Provide the [x, y] coordinate of the cell's center where the given text is located.  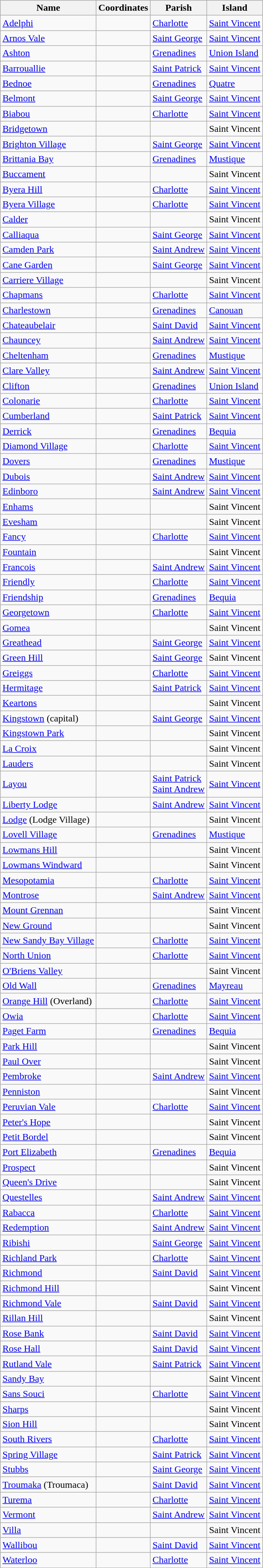
Stubbs [48, 1470]
Dovers [48, 461]
Chapmans [48, 295]
Rose Bank [48, 1333]
Troumaka (Troumaca) [48, 1485]
Port Elizabeth [48, 1152]
Enhams [48, 507]
Paget Farm [48, 1031]
Ribishi [48, 1243]
Greiggs [48, 673]
Lovell Village [48, 835]
Wallibou [48, 1545]
Old Wall [48, 986]
Bednoe [48, 83]
South Rivers [48, 1439]
Richmond Hill [48, 1288]
Mayreau [235, 986]
Derrick [48, 431]
Cheltenham [48, 355]
Gomea [48, 627]
Waterloo [48, 1560]
Lauders [48, 764]
Turema [48, 1500]
Rose Hall [48, 1348]
Parish [179, 8]
Sans Souci [48, 1394]
Orange Hill (Overland) [48, 1001]
Lodge (Lodge Village) [48, 820]
Keartons [48, 703]
Petit Bordel [48, 1137]
Buccament [48, 174]
Rutland Vale [48, 1364]
Calliaqua [48, 235]
Hermitage [48, 688]
Clifton [48, 386]
Kingstown Park [48, 733]
La Croix [48, 748]
Clare Valley [48, 370]
Coordinates [123, 8]
Paul Over [48, 1061]
Kingstown (capital) [48, 718]
Rabacca [48, 1213]
Biabou [48, 114]
Peter's Hope [48, 1122]
Montrose [48, 895]
Lowmans Windward [48, 865]
Sandy Bay [48, 1379]
Fancy [48, 537]
Fountain [48, 552]
Peruvian Vale [48, 1107]
Edinboro [48, 492]
Evesham [48, 522]
Georgetown [48, 612]
Arnos Vale [48, 38]
Friendship [48, 597]
Byera Village [48, 204]
Greathead [48, 642]
Penniston [48, 1092]
Calder [48, 220]
Owia [48, 1016]
New Sandy Bay Village [48, 941]
Barrouallie [48, 68]
Cumberland [48, 416]
Adelphi [48, 23]
Francois [48, 567]
Colonarie [48, 401]
Pembroke [48, 1076]
Dubois [48, 476]
O'Briens Valley [48, 971]
Island [235, 8]
Name [48, 8]
Friendly [48, 582]
Mount Grennan [48, 910]
Layou [48, 784]
Spring Village [48, 1454]
Belmont [48, 98]
New Ground [48, 926]
Ashton [48, 53]
Saint PatrickSaint Andrew [179, 784]
Queen's Drive [48, 1182]
Park Hill [48, 1046]
Villa [48, 1530]
Vermont [48, 1515]
Canouan [235, 310]
Lowmans Hill [48, 850]
North Union [48, 956]
Prospect [48, 1167]
Carriere Village [48, 280]
Richmond Vale [48, 1303]
Richmond [48, 1273]
Bridgetown [48, 129]
Green Hill [48, 658]
Brittania Bay [48, 159]
Richland Park [48, 1258]
Byera Hill [48, 189]
Quatre [235, 83]
Questelles [48, 1198]
Camden Park [48, 250]
Brighton Village [48, 144]
Sion Hill [48, 1424]
Charlestown [48, 310]
Mesopotamia [48, 880]
Redemption [48, 1228]
Chateaubelair [48, 325]
Chauncey [48, 340]
Diamond Village [48, 446]
Cane Garden [48, 265]
Liberty Lodge [48, 804]
Sharps [48, 1409]
Rillan Hill [48, 1318]
